Output the (X, Y) coordinate of the center of the cell containing the given text.  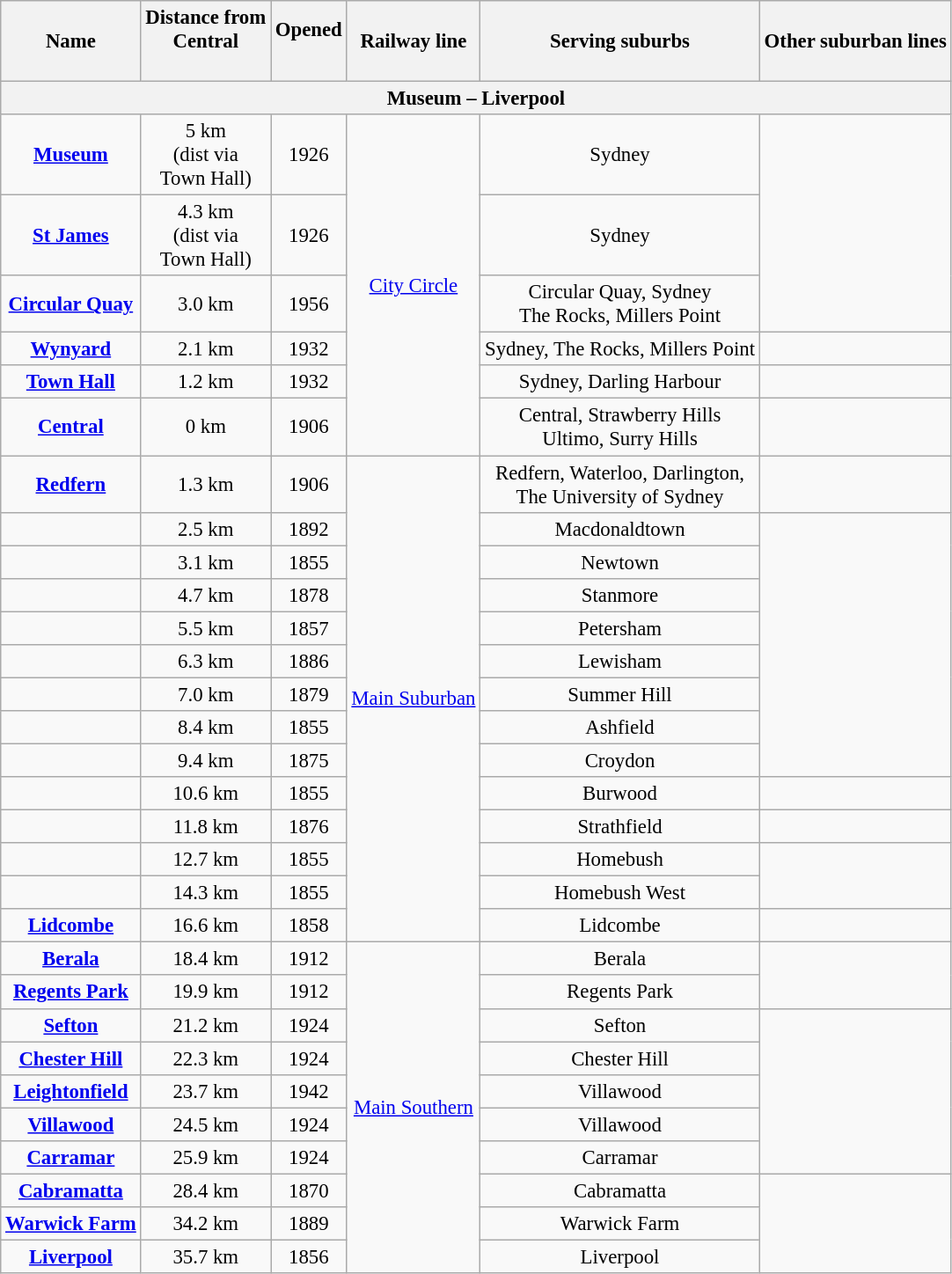
34.2 km (206, 1224)
Ashfield (620, 728)
2.5 km (206, 529)
1942 (310, 1091)
12.7 km (206, 860)
14.3 km (206, 893)
Homebush (620, 860)
1857 (310, 628)
Redfern (70, 484)
Town Hall (70, 383)
Circular Quay (70, 304)
Railway line (414, 41)
9.4 km (206, 760)
Name (70, 41)
1875 (310, 760)
8.4 km (206, 728)
Circular Quay, SydneyThe Rocks, Millers Point (620, 304)
16.6 km (206, 926)
Homebush West (620, 893)
10.6 km (206, 794)
Strathfield (620, 827)
St James (70, 236)
Distance fromCentral (206, 41)
24.5 km (206, 1124)
5.5 km (206, 628)
22.3 km (206, 1058)
Lewisham (620, 662)
Main Suburban (414, 699)
1956 (310, 304)
6.3 km (206, 662)
Croydon (620, 760)
3.0 km (206, 304)
Sydney, Darling Harbour (620, 383)
1878 (310, 595)
18.4 km (206, 959)
Summer Hill (620, 694)
Serving suburbs (620, 41)
Macdonaldtown (620, 529)
Other suburban lines (855, 41)
21.2 km (206, 1025)
4.7 km (206, 595)
Redfern, Waterloo, Darlington,The University of Sydney (620, 484)
City Circle (414, 285)
Museum (70, 155)
Central, Strawberry HillsUltimo, Surry Hills (620, 428)
1876 (310, 827)
35.7 km (206, 1256)
5 km(dist viaTown Hall) (206, 155)
Opened (310, 41)
3.1 km (206, 562)
4.3 km(dist viaTown Hall) (206, 236)
Central (70, 428)
Museum – Liverpool (476, 99)
1870 (310, 1190)
23.7 km (206, 1091)
1889 (310, 1224)
Leightonfield (70, 1091)
1858 (310, 926)
Main Southern (414, 1108)
1886 (310, 662)
0 km (206, 428)
11.8 km (206, 827)
Newtown (620, 562)
1879 (310, 694)
Stanmore (620, 595)
Wynyard (70, 349)
Burwood (620, 794)
25.9 km (206, 1158)
19.9 km (206, 992)
2.1 km (206, 349)
Petersham (620, 628)
1892 (310, 529)
7.0 km (206, 694)
Sydney, The Rocks, Millers Point (620, 349)
1.2 km (206, 383)
1856 (310, 1256)
1.3 km (206, 484)
28.4 km (206, 1190)
